Provide the [X, Y] coordinate of the cell's center where the given text is located.  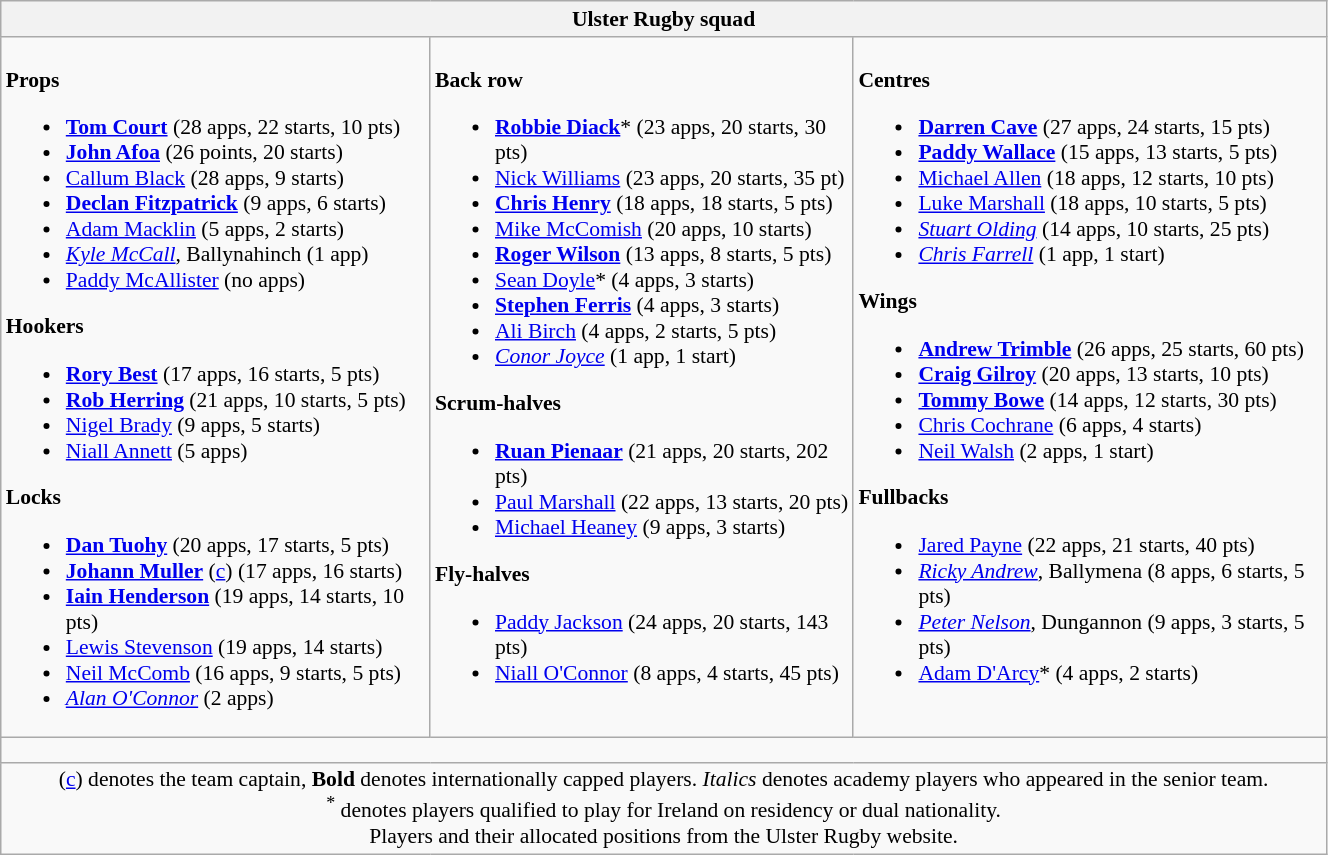
Ulster Rugby squad [664, 19]
